Provide the [X, Y] coordinate of the cell's center where the given text is located.  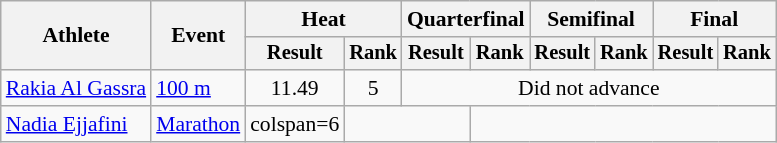
Semifinal [592, 19]
Nadia Ejjafini [76, 124]
Did not advance [589, 88]
Marathon [198, 124]
5 [373, 88]
Rakia Al Gassra [76, 88]
100 m [198, 88]
Heat [324, 19]
Athlete [76, 36]
11.49 [294, 88]
colspan=6 [294, 124]
Final [714, 19]
Event [198, 36]
Quarterfinal [466, 19]
